Return [X, Y] of the center of cell containing provided text 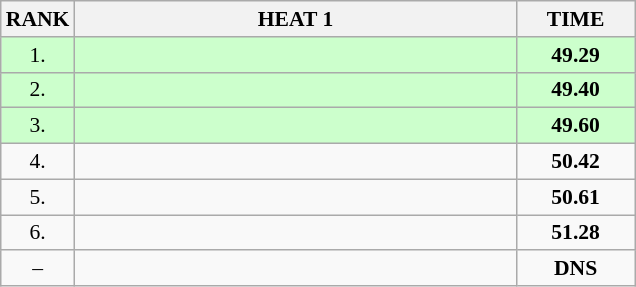
49.40 [576, 90]
RANK [38, 19]
49.60 [576, 126]
6. [38, 233]
5. [38, 197]
TIME [576, 19]
1. [38, 55]
4. [38, 162]
HEAT 1 [295, 19]
3. [38, 126]
49.29 [576, 55]
– [38, 269]
50.42 [576, 162]
2. [38, 90]
DNS [576, 269]
51.28 [576, 233]
50.61 [576, 197]
